Scan for the cell matching the given text and deliver its (x, y) coordinate at center. 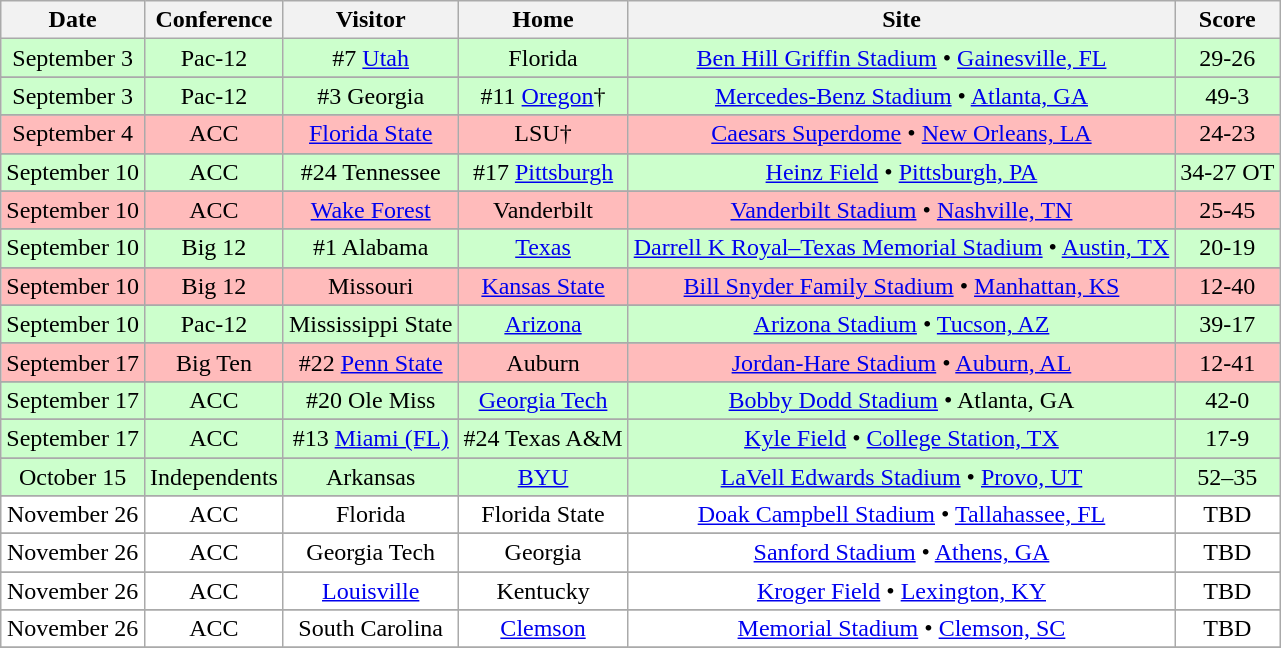
Kyle Field • College Station, TX (902, 438)
Jordan-Hare Stadium • Auburn, AL (902, 362)
Arizona Stadium • Tucson, AZ (902, 324)
Mercedes-Benz Stadium • Atlanta, GA (902, 96)
#17 Pittsburgh (543, 172)
Ben Hill Griffin Stadium • Gainesville, FL (902, 58)
Big Ten (214, 362)
Arizona (543, 324)
42-0 (1228, 400)
#24 Tennessee (370, 172)
34-27 OT (1228, 172)
South Carolina (370, 629)
Kansas State (543, 286)
Arkansas (370, 477)
Kentucky (543, 591)
39-17 (1228, 324)
Mississippi State (370, 324)
#22 Penn State (370, 362)
Visitor (370, 20)
25-45 (1228, 210)
#24 Texas A&M (543, 438)
October 15 (73, 477)
Louisville (370, 591)
29-26 (1228, 58)
#11 Oregon† (543, 96)
#13 Miami (FL) (370, 438)
#1 Alabama (370, 248)
#20 Ole Miss (370, 400)
BYU (543, 477)
Bill Snyder Family Stadium • Manhattan, KS (902, 286)
Darrell K Royal–Texas Memorial Stadium • Austin, TX (902, 248)
Date (73, 20)
Vanderbilt Stadium • Nashville, TN (902, 210)
LaVell Edwards Stadium • Provo, UT (902, 477)
#3 Georgia (370, 96)
Clemson (543, 629)
49-3 (1228, 96)
Georgia (543, 553)
#7 Utah (370, 58)
Score (1228, 20)
12-40 (1228, 286)
Auburn (543, 362)
20-19 (1228, 248)
Conference (214, 20)
Memorial Stadium • Clemson, SC (902, 629)
Vanderbilt (543, 210)
September 4 (73, 134)
LSU† (543, 134)
Bobby Dodd Stadium • Atlanta, GA (902, 400)
Doak Campbell Stadium • Tallahassee, FL (902, 515)
Missouri (370, 286)
Texas (543, 248)
12-41 (1228, 362)
Wake Forest (370, 210)
Sanford Stadium • Athens, GA (902, 553)
Independents (214, 477)
52–35 (1228, 477)
Caesars Superdome • New Orleans, LA (902, 134)
Site (902, 20)
24-23 (1228, 134)
Kroger Field • Lexington, KY (902, 591)
Home (543, 20)
17-9 (1228, 438)
Heinz Field • Pittsburgh, PA (902, 172)
